From the cell containing the given text, extract its center point as [x, y] coordinate. 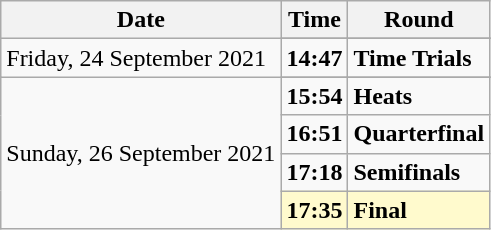
Sunday, 26 September 2021 [141, 153]
Final [419, 210]
Quarterfinal [419, 134]
16:51 [314, 134]
Heats [419, 96]
17:18 [314, 172]
Time [314, 20]
14:47 [314, 58]
Semifinals [419, 172]
Time Trials [419, 58]
17:35 [314, 210]
15:54 [314, 96]
Date [141, 20]
Friday, 24 September 2021 [141, 58]
Round [419, 20]
